Search for the cell housing the specified text and yield its [x, y] center coordinate. 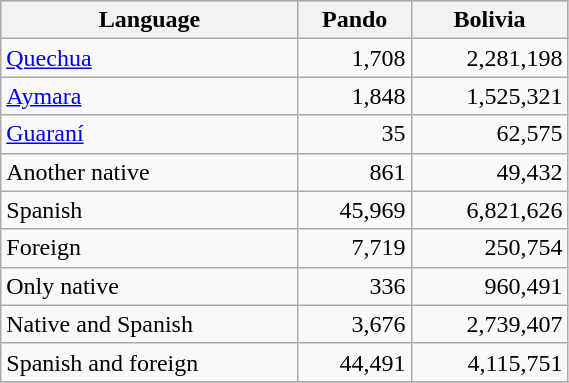
49,432 [490, 172]
1,848 [354, 96]
7,719 [354, 248]
44,491 [354, 362]
Bolivia [490, 20]
1,708 [354, 58]
Language [150, 20]
Only native [150, 286]
336 [354, 286]
Quechua [150, 58]
250,754 [490, 248]
6,821,626 [490, 210]
35 [354, 134]
2,281,198 [490, 58]
4,115,751 [490, 362]
Pando [354, 20]
1,525,321 [490, 96]
Guaraní [150, 134]
861 [354, 172]
Another native [150, 172]
Aymara [150, 96]
45,969 [354, 210]
62,575 [490, 134]
Spanish [150, 210]
Native and Spanish [150, 324]
Foreign [150, 248]
960,491 [490, 286]
2,739,407 [490, 324]
Spanish and foreign [150, 362]
3,676 [354, 324]
